From the cell containing the given text, extract its center point as [x, y] coordinate. 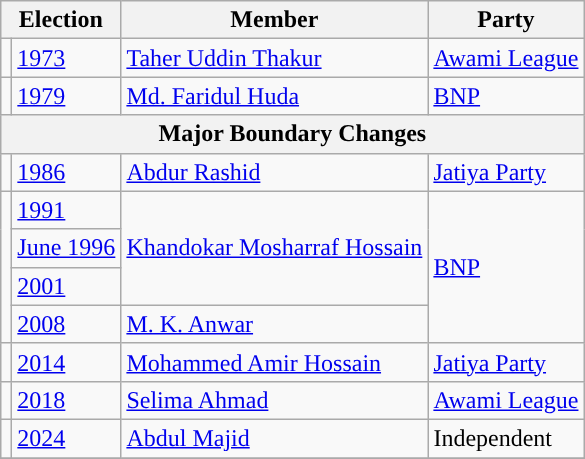
Member [274, 20]
1973 [66, 58]
Major Boundary Changes [292, 134]
Mohammed Amir Hossain [274, 362]
Khandokar Mosharraf Hossain [274, 248]
1986 [66, 172]
Abdul Majid [274, 438]
Taher Uddin Thakur [274, 58]
Party [506, 20]
Election [61, 20]
2018 [66, 400]
Abdur Rashid [274, 172]
1979 [66, 96]
Selima Ahmad [274, 400]
2008 [66, 324]
June 1996 [66, 248]
2024 [66, 438]
M. K. Anwar [274, 324]
Independent [506, 438]
2014 [66, 362]
2001 [66, 286]
1991 [66, 210]
Md. Faridul Huda [274, 96]
